Provide the [X, Y] coordinate of the cell's center where the given text is located.  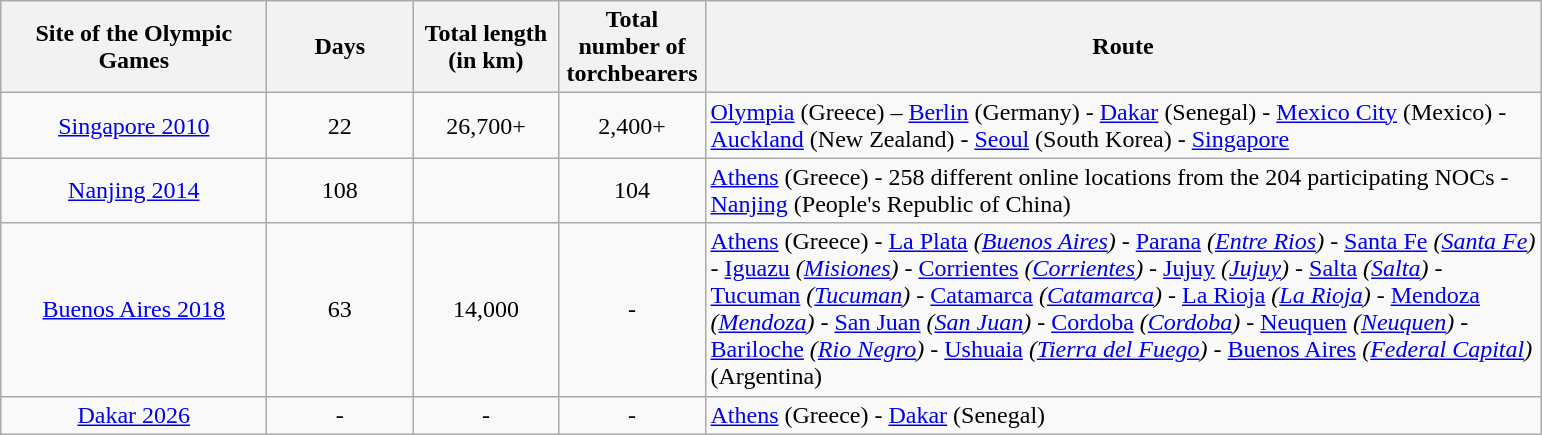
Athens (Greece) - 258 different online locations from the 204 participating NOCs - Nanjing (People's Republic of China) [1123, 190]
Route [1123, 47]
63 [340, 310]
Singapore 2010 [134, 126]
Athens (Greece) - Dakar (Senegal) [1123, 415]
104 [632, 190]
14,000 [486, 310]
Total length (in km) [486, 47]
108 [340, 190]
26,700+ [486, 126]
Buenos Aires 2018 [134, 310]
Dakar 2026 [134, 415]
Total number of torchbearers [632, 47]
Site of the Olympic Games [134, 47]
2,400+ [632, 126]
Days [340, 47]
22 [340, 126]
Nanjing 2014 [134, 190]
Olympia (Greece) – Berlin (Germany) - Dakar (Senegal) - Mexico City (Mexico) - Auckland (New Zealand) - Seoul (South Korea) - Singapore [1123, 126]
